Locate the cell with the specified text and output its (x, y) center coordinate. 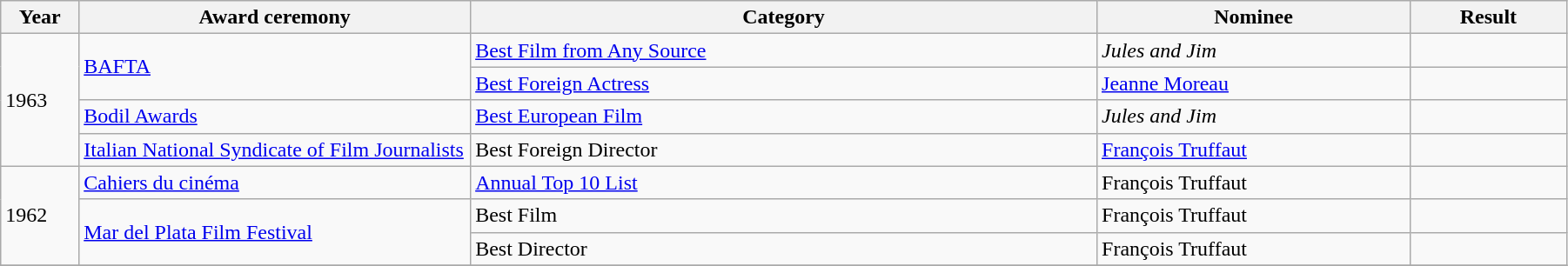
Best Foreign Director (784, 150)
Annual Top 10 List (784, 183)
Year (40, 17)
Cahiers du cinéma (275, 183)
Bodil Awards (275, 116)
Best Film from Any Source (784, 50)
Best Director (784, 249)
Mar del Plata Film Festival (275, 232)
Best Film (784, 216)
BAFTA (275, 67)
Italian National Syndicate of Film Journalists (275, 150)
1962 (40, 216)
Category (784, 17)
Best European Film (784, 116)
Result (1488, 17)
Jeanne Moreau (1254, 83)
Award ceremony (275, 17)
Nominee (1254, 17)
Best Foreign Actress (784, 83)
1963 (40, 100)
